From the cell containing the given text, extract its center point as (X, Y) coordinate. 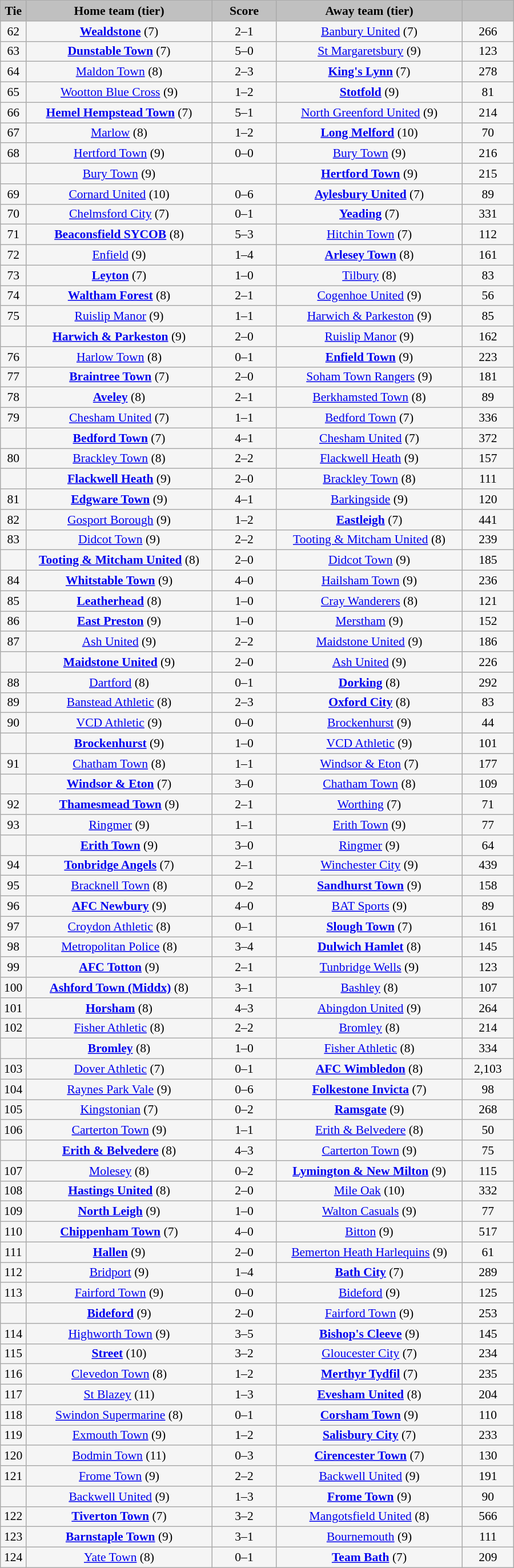
Barkingside (9) (370, 499)
56 (488, 296)
441 (488, 520)
92 (14, 805)
Arlesey Town (8) (370, 255)
Raynes Park Vale (9) (119, 1089)
Dover Athletic (7) (119, 1069)
2,103 (488, 1069)
Cray Wanderers (8) (370, 601)
Maldon Town (8) (119, 72)
289 (488, 1273)
566 (488, 1517)
Aveley (8) (119, 398)
5–0 (244, 51)
Bath City (7) (370, 1273)
Mile Oak (10) (370, 1191)
Winchester City (9) (370, 865)
105 (14, 1110)
AFC Newbury (9) (119, 907)
108 (14, 1191)
264 (488, 1008)
223 (488, 357)
Dorking (8) (370, 683)
84 (14, 581)
278 (488, 72)
Hallen (9) (119, 1252)
Chelmsford City (7) (119, 214)
Long Melford (10) (370, 133)
Hailsham Town (9) (370, 581)
62 (14, 31)
69 (14, 194)
Dartford (8) (119, 683)
234 (488, 1354)
Tiverton Town (7) (119, 1517)
3–5 (244, 1334)
Waltham Forest (8) (119, 296)
116 (14, 1374)
Bashley (8) (370, 988)
91 (14, 764)
96 (14, 907)
82 (14, 520)
331 (488, 214)
100 (14, 988)
Eastleigh (7) (370, 520)
439 (488, 865)
Chippenham Town (7) (119, 1232)
Hastings United (8) (119, 1191)
North Leigh (9) (119, 1212)
292 (488, 683)
Harlow Town (8) (119, 357)
Gosport Borough (9) (119, 520)
Bemerton Heath Harlequins (9) (370, 1252)
Edgware Town (9) (119, 499)
St Blazey (11) (119, 1395)
216 (488, 154)
Merstham (9) (370, 621)
Swindon Supermarine (8) (119, 1415)
253 (488, 1313)
Thamesmead Town (9) (119, 805)
73 (14, 275)
Team Bath (7) (370, 1558)
Corsham Town (9) (370, 1415)
Gloucester City (7) (370, 1354)
Sandhurst Town (9) (370, 886)
Tunbridge Wells (9) (370, 968)
61 (488, 1252)
Score (244, 11)
67 (14, 133)
235 (488, 1374)
334 (488, 1049)
162 (488, 336)
Worthing (7) (370, 805)
Stotfold (9) (370, 93)
185 (488, 560)
Dunstable Town (7) (119, 51)
Ramsgate (9) (370, 1110)
66 (14, 113)
336 (488, 418)
AFC Wimbledon (8) (370, 1069)
79 (14, 418)
Street (10) (119, 1354)
Leyton (7) (119, 275)
157 (488, 459)
130 (488, 1456)
239 (488, 540)
114 (14, 1334)
65 (14, 93)
BAT Sports (9) (370, 907)
209 (488, 1558)
Bishop's Cleeve (9) (370, 1334)
74 (14, 296)
87 (14, 642)
125 (488, 1293)
Cirencester Town (7) (370, 1456)
Salisbury City (7) (370, 1435)
95 (14, 886)
Whitstable Town (9) (119, 581)
99 (14, 968)
103 (14, 1069)
372 (488, 438)
117 (14, 1395)
0–3 (244, 1456)
King's Lynn (7) (370, 72)
Walton Casuals (9) (370, 1212)
Bridport (9) (119, 1273)
Lymington & New Milton (9) (370, 1171)
122 (14, 1517)
94 (14, 865)
Croydon Athletic (8) (119, 927)
233 (488, 1435)
Oxford City (8) (370, 703)
Slough Town (7) (370, 927)
113 (14, 1293)
Hitchin Town (7) (370, 235)
Tilbury (8) (370, 275)
Bournemouth (9) (370, 1537)
Clevedon Town (8) (119, 1374)
63 (14, 51)
236 (488, 581)
266 (488, 31)
Evesham United (8) (370, 1395)
Ashford Town (Middx) (8) (119, 988)
158 (488, 886)
Banbury United (7) (370, 31)
124 (14, 1558)
Bodmin Town (11) (119, 1456)
Enfield (9) (119, 255)
Kingstonian (7) (119, 1110)
5–1 (244, 113)
44 (488, 723)
Highworth Town (9) (119, 1334)
Tie (14, 11)
Exmouth Town (9) (119, 1435)
97 (14, 927)
Barnstaple Town (9) (119, 1537)
268 (488, 1110)
Enfield Town (9) (370, 357)
Wealdstone (7) (119, 31)
215 (488, 174)
Braintree Town (7) (119, 377)
Yate Town (8) (119, 1558)
106 (14, 1130)
Tonbridge Angels (7) (119, 865)
Berkhamsted Town (8) (370, 398)
204 (488, 1395)
Yeading (7) (370, 214)
86 (14, 621)
177 (488, 764)
332 (488, 1191)
517 (488, 1232)
118 (14, 1415)
76 (14, 357)
191 (488, 1476)
Bracknell Town (8) (119, 886)
Banstead Athletic (8) (119, 703)
68 (14, 154)
Beaconsfield SYCOB (8) (119, 235)
Away team (tier) (370, 11)
Cogenhoe United (9) (370, 296)
Abingdon United (9) (370, 1008)
Soham Town Rangers (9) (370, 377)
Bitton (9) (370, 1232)
88 (14, 683)
Cornard United (10) (119, 194)
104 (14, 1089)
Aylesbury United (7) (370, 194)
50 (488, 1130)
Horsham (8) (119, 1008)
AFC Totton (9) (119, 968)
Dulwich Hamlet (8) (370, 947)
East Preston (9) (119, 621)
186 (488, 642)
152 (488, 621)
Hemel Hempstead Town (7) (119, 113)
St Margaretsbury (9) (370, 51)
Folkestone Invicta (7) (370, 1089)
181 (488, 377)
Marlow (8) (119, 133)
78 (14, 398)
North Greenford United (9) (370, 113)
Metropolitan Police (8) (119, 947)
5–3 (244, 235)
Mangotsfield United (8) (370, 1517)
93 (14, 825)
119 (14, 1435)
226 (488, 662)
3–4 (244, 947)
Molesey (8) (119, 1171)
Leatherhead (8) (119, 601)
80 (14, 459)
102 (14, 1028)
Home team (tier) (119, 11)
Merthyr Tydfil (7) (370, 1374)
72 (14, 255)
Wootton Blue Cross (9) (119, 93)
